Provide the (X, Y) coordinate of the cell's center where the given text is located.  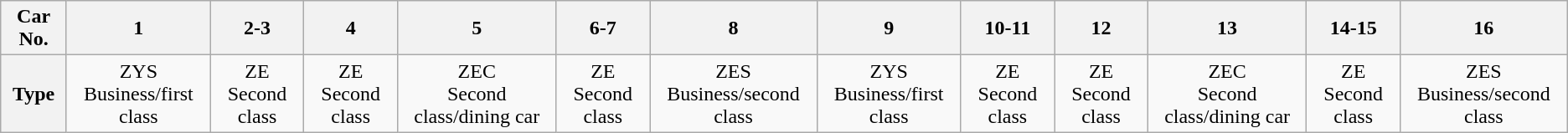
1 (138, 28)
6-7 (603, 28)
9 (889, 28)
13 (1226, 28)
Type (34, 94)
4 (351, 28)
2-3 (257, 28)
16 (1483, 28)
Car No. (34, 28)
8 (734, 28)
5 (477, 28)
10-11 (1008, 28)
12 (1101, 28)
14-15 (1354, 28)
